Find where the given text appears and provide that cell's center as (X, Y) coordinate. 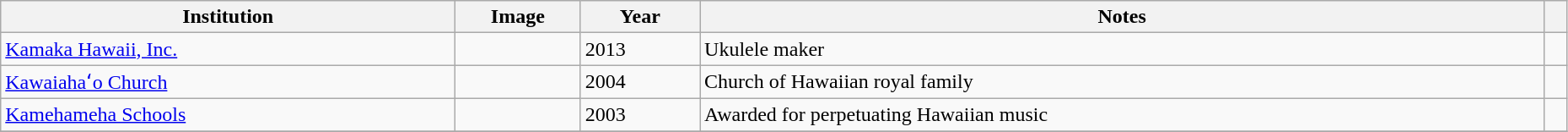
2013 (639, 49)
Notes (1122, 17)
Institution (228, 17)
Kamehameha Schools (228, 114)
Ukulele maker (1122, 49)
Year (639, 17)
2003 (639, 114)
Church of Hawaiian royal family (1122, 82)
2004 (639, 82)
Kawaiahaʻo Church (228, 82)
Kamaka Hawaii, Inc. (228, 49)
Image (518, 17)
Awarded for perpetuating Hawaiian music (1122, 114)
